Locate the cell with the specified text and output its [X, Y] center coordinate. 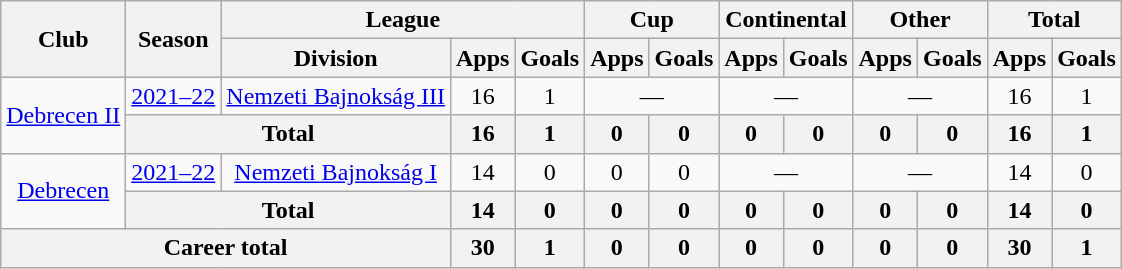
Nemzeti Bajnokság III [336, 96]
Career total [226, 248]
Other [920, 20]
Season [174, 39]
Club [64, 39]
League [403, 20]
Continental [786, 20]
Nemzeti Bajnokság I [336, 172]
Debrecen II [64, 115]
Division [336, 58]
Cup [652, 20]
Debrecen [64, 191]
